Detect which cell encompasses the target text, then output its (x, y) center coordinate. 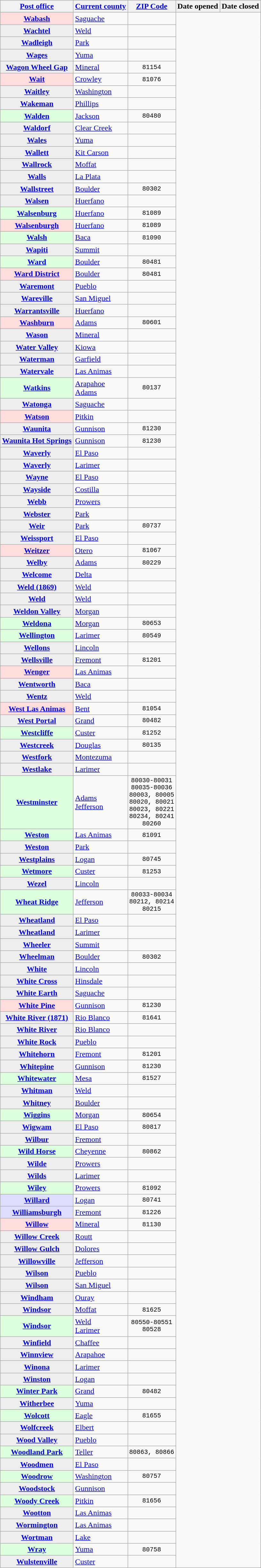
Lake (100, 1537)
Garfield (100, 359)
Wallrock (37, 165)
80601 (152, 323)
Winfield (37, 1343)
Westcreek (37, 745)
Willow Gulch (37, 1249)
Wales (37, 140)
Crowley (100, 79)
Wapiti (37, 250)
80737 (152, 526)
80862 (152, 1151)
Waldorf (37, 128)
Webb (37, 502)
Woodrow (37, 1476)
Clear Creek (100, 128)
Douglas (100, 745)
White River (1871) (37, 1018)
Whitman (37, 1090)
Wiley (37, 1188)
80135 (152, 745)
Wigwam (37, 1127)
Welcome (37, 575)
Wilds (37, 1176)
West Portal (37, 721)
Wootton (37, 1513)
81226 (152, 1212)
Walsh (37, 238)
81067 (152, 550)
80741 (152, 1200)
81656 (152, 1501)
Wakeman (37, 104)
81092 (152, 1188)
Woodland Park (37, 1452)
Watonga (37, 404)
Walden (37, 116)
Ouray (100, 1298)
Wood Valley (37, 1440)
80745 (152, 859)
Delta (100, 575)
Weir (37, 526)
Winona (37, 1367)
Wait (37, 79)
White Earth (37, 993)
Weissport (37, 538)
Wellington (37, 636)
81090 (152, 238)
Woody Creek (37, 1501)
Wheat Ridge (37, 902)
White Pine (37, 1005)
Bent (100, 708)
80480 (152, 116)
Westlake (37, 769)
Wetmore (37, 871)
80654 (152, 1115)
Wheelman (37, 957)
Wallett (37, 152)
Witherbee (37, 1403)
Willowville (37, 1261)
80030-8003180035-8003680003, 8000580020, 8002180023, 8022180234, 8024180260 (152, 802)
WeldLarimer (100, 1326)
Wild Horse (37, 1151)
Wray (37, 1549)
Wormington (37, 1525)
Walsenburg (37, 213)
Eagle (100, 1416)
Willard (37, 1200)
Waterman (37, 359)
Jackson (100, 116)
Washburn (37, 323)
Ward District (37, 274)
ArapahoeAdams (100, 388)
Kiowa (100, 347)
Wages (37, 55)
Watkins (37, 388)
Walsen (37, 201)
81655 (152, 1416)
Water Valley (37, 347)
Waitley (37, 91)
Wilbur (37, 1139)
Wilde (37, 1164)
80137 (152, 388)
Wason (37, 335)
Current county (100, 6)
Kit Carson (100, 152)
Wagon Wheel Gap (37, 67)
Wolcott (37, 1416)
Williamsburgh (37, 1212)
Whitney (37, 1103)
Welby (37, 563)
Willow (37, 1224)
Wezel (37, 884)
White Rock (37, 1042)
White (37, 969)
Date opened (198, 6)
80863, 80866 (152, 1452)
Wentworth (37, 684)
Montezuma (100, 757)
Wheeler (37, 945)
Westcliffe (37, 733)
Wentz (37, 696)
Wareville (37, 298)
Otero (100, 550)
Wellons (37, 648)
Westplains (37, 859)
Wolfcreek (37, 1428)
Elbert (100, 1428)
Date closed (240, 6)
Waunita Hot Springs (37, 441)
Hinsdale (100, 981)
Webster (37, 514)
Ward (37, 262)
Winnview (37, 1355)
Wenger (37, 672)
White Cross (37, 981)
80817 (152, 1127)
81625 (152, 1310)
81091 (152, 835)
Wadleigh (37, 43)
Waunita (37, 429)
Dolores (100, 1249)
Westminster (37, 802)
Post office (37, 6)
80229 (152, 563)
Warrantsville (37, 310)
81054 (152, 708)
Cheyenne (100, 1151)
81253 (152, 871)
West Las Animas (37, 708)
Wallstreet (37, 189)
Chaffee (100, 1343)
Windham (37, 1298)
Wiggins (37, 1115)
Weldona (37, 623)
Watson (37, 417)
Weld (1869) (37, 587)
AdamsJefferson (100, 802)
Teller (100, 1452)
81527 (152, 1078)
Willow Creek (37, 1236)
Phillips (100, 104)
ZIP Code (152, 6)
Woodmen (37, 1464)
81641 (152, 1018)
Watervale (37, 371)
Whitehorn (37, 1054)
80033-8003480212, 8021480215 (152, 902)
81130 (152, 1224)
Arapahoe (100, 1355)
80653 (152, 623)
Mesa (100, 1078)
80757 (152, 1476)
Winston (37, 1379)
81252 (152, 733)
81076 (152, 79)
80550-8055180528 (152, 1326)
Weldon Valley (37, 611)
Walls (37, 177)
Waremont (37, 286)
Wachtel (37, 31)
81154 (152, 67)
Routt (100, 1236)
Wayside (37, 489)
Wabash (37, 19)
Wortman (37, 1537)
80549 (152, 636)
Weitzer (37, 550)
Wayne (37, 477)
Whitepine (37, 1066)
Wulstenville (37, 1562)
White River (37, 1030)
Walsenburgh (37, 225)
80758 (152, 1549)
Winter Park (37, 1391)
Westfork (37, 757)
Woodstock (37, 1488)
Costilla (100, 489)
Wellsville (37, 660)
La Plata (100, 177)
Whitewater (37, 1078)
